Scan for the cell matching the given text and deliver its (x, y) coordinate at center. 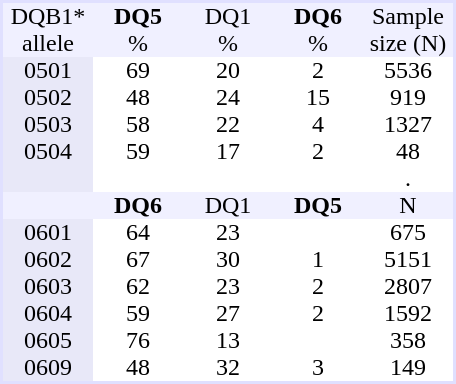
149 (408, 368)
62 (138, 286)
1327 (408, 124)
allele (48, 44)
0604 (48, 314)
3 (318, 368)
64 (138, 232)
919 (408, 98)
69 (138, 70)
32 (228, 368)
76 (138, 340)
358 (408, 340)
0603 (48, 286)
20 (228, 70)
0602 (48, 260)
27 (228, 314)
DQB1* (48, 16)
17 (228, 152)
67 (138, 260)
13 (228, 340)
0504 (48, 152)
0501 (48, 70)
24 (228, 98)
N (408, 206)
0502 (48, 98)
. (408, 178)
4 (318, 124)
Sample (408, 16)
5151 (408, 260)
size (N) (408, 44)
30 (228, 260)
5536 (408, 70)
22 (228, 124)
1592 (408, 314)
0503 (48, 124)
0605 (48, 340)
58 (138, 124)
1 (318, 260)
0609 (48, 368)
15 (318, 98)
675 (408, 232)
2807 (408, 286)
0601 (48, 232)
